Search for the cell housing the specified text and yield its (X, Y) center coordinate. 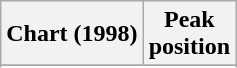
Peakposition (189, 34)
Chart (1998) (72, 34)
